Provide the [X, Y] coordinate of the cell's center where the given text is located.  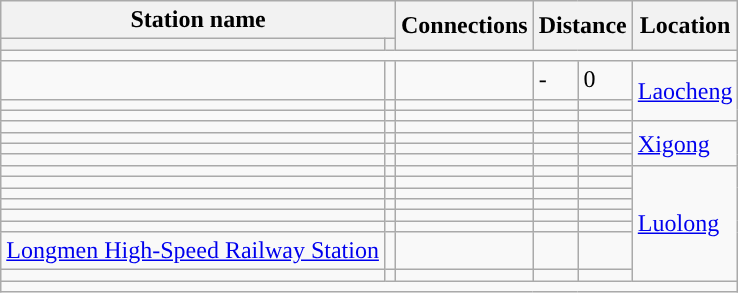
Connections [464, 26]
Longmen High-Speed Railway Station [193, 251]
Distance [582, 26]
Location [685, 26]
Xigong [685, 143]
Luolong [685, 223]
Station name [198, 20]
Laocheng [685, 91]
- [556, 80]
0 [605, 80]
